Identify which cell holds the provided text, then report its (x, y) central coordinate. 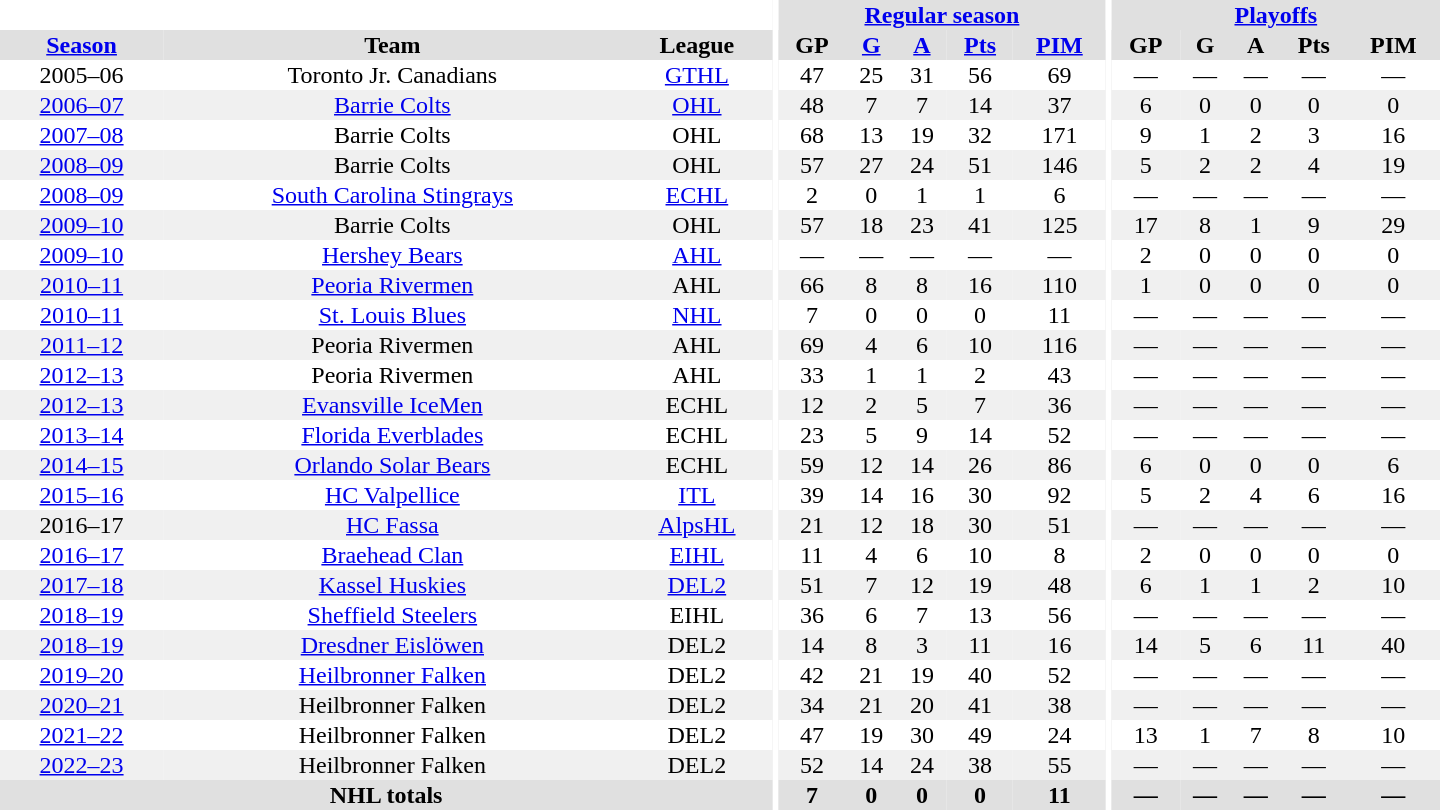
AlpsHL (698, 525)
2006–07 (82, 105)
49 (980, 735)
HC Valpellice (392, 495)
2017–18 (82, 585)
St. Louis Blues (392, 315)
43 (1060, 375)
ITL (698, 495)
146 (1060, 165)
2013–14 (82, 435)
Season (82, 45)
2022–23 (82, 765)
55 (1060, 765)
2007–08 (82, 135)
116 (1060, 345)
Dresdner Eislöwen (392, 645)
171 (1060, 135)
26 (980, 465)
Florida Everblades (392, 435)
42 (812, 675)
Sheffield Steelers (392, 615)
2021–22 (82, 735)
59 (812, 465)
125 (1060, 225)
66 (812, 285)
2020–21 (82, 705)
2011–12 (82, 345)
Toronto Jr. Canadians (392, 75)
Orlando Solar Bears (392, 465)
68 (812, 135)
27 (872, 165)
37 (1060, 105)
86 (1060, 465)
NHL (698, 315)
92 (1060, 495)
Team (392, 45)
2019–20 (82, 675)
2015–16 (82, 495)
Playoffs (1276, 15)
32 (980, 135)
39 (812, 495)
HC Fassa (392, 525)
25 (872, 75)
110 (1060, 285)
2014–15 (82, 465)
GTHL (698, 75)
34 (812, 705)
Hershey Bears (392, 255)
Regular season (942, 15)
South Carolina Stingrays (392, 195)
29 (1394, 225)
League (698, 45)
17 (1146, 225)
NHL totals (386, 795)
33 (812, 375)
2005–06 (82, 75)
Kassel Huskies (392, 585)
31 (922, 75)
Braehead Clan (392, 555)
20 (922, 705)
Evansville IceMen (392, 405)
